Extract the [X, Y] coordinate from the center of the cell holding the provided text.  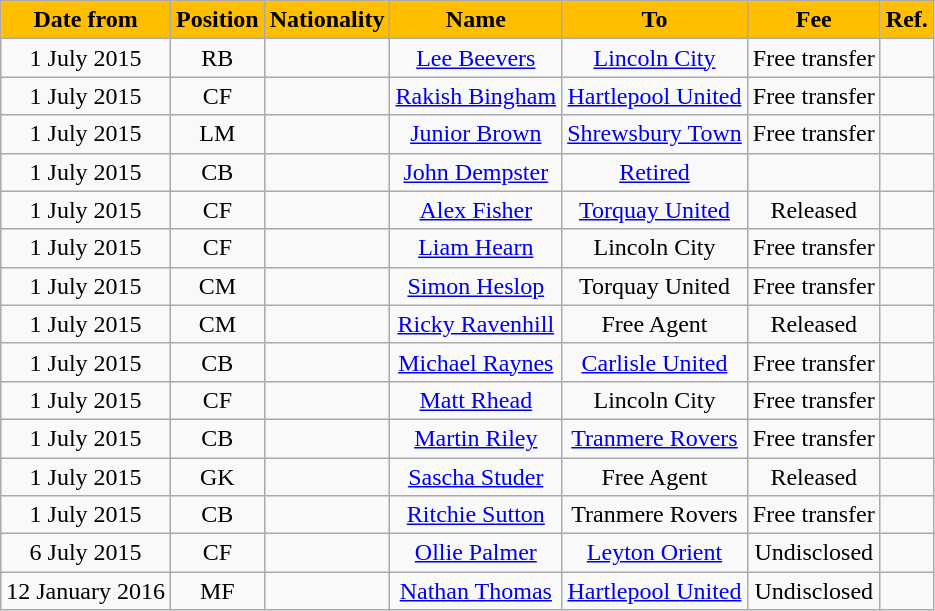
Shrewsbury Town [655, 134]
John Dempster [476, 172]
MF [217, 591]
GK [217, 477]
6 July 2015 [86, 553]
Nationality [327, 20]
Junior Brown [476, 134]
Lee Beevers [476, 58]
Alex Fisher [476, 210]
Martin Riley [476, 438]
Rakish Bingham [476, 96]
Retired [655, 172]
Ollie Palmer [476, 553]
Ref. [906, 20]
12 January 2016 [86, 591]
Position [217, 20]
Ricky Ravenhill [476, 324]
Ritchie Sutton [476, 515]
Fee [814, 20]
Liam Hearn [476, 248]
Name [476, 20]
LM [217, 134]
Simon Heslop [476, 286]
Leyton Orient [655, 553]
Matt Rhead [476, 400]
RB [217, 58]
Michael Raynes [476, 362]
Sascha Studer [476, 477]
Date from [86, 20]
Carlisle United [655, 362]
Nathan Thomas [476, 591]
To [655, 20]
